Return the [X, Y] coordinate for the center point of the cell that contains the specified text.  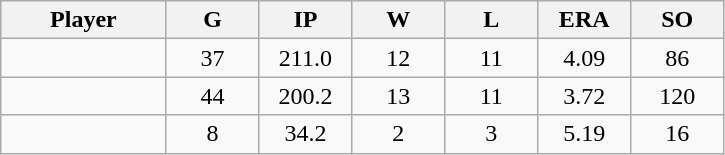
37 [212, 58]
86 [678, 58]
34.2 [306, 134]
211.0 [306, 58]
3.72 [584, 96]
5.19 [584, 134]
3 [492, 134]
W [398, 20]
IP [306, 20]
120 [678, 96]
L [492, 20]
200.2 [306, 96]
4.09 [584, 58]
13 [398, 96]
44 [212, 96]
G [212, 20]
2 [398, 134]
Player [84, 20]
8 [212, 134]
16 [678, 134]
ERA [584, 20]
SO [678, 20]
12 [398, 58]
